Determine the [x, y] coordinate at the center of the cell enclosing the given text.  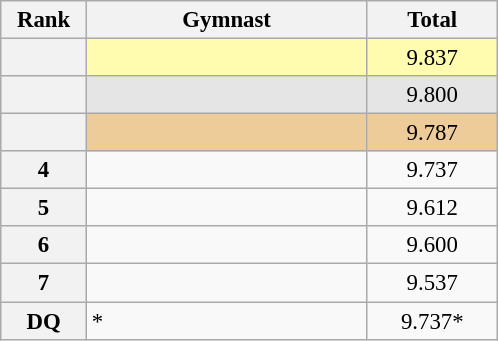
9.800 [432, 95]
Rank [44, 20]
9.737* [432, 321]
5 [44, 208]
4 [44, 170]
9.737 [432, 170]
9.787 [432, 133]
9.537 [432, 283]
Gymnast [226, 20]
Total [432, 20]
6 [44, 245]
7 [44, 283]
DQ [44, 321]
9.612 [432, 208]
9.837 [432, 58]
* [226, 321]
9.600 [432, 245]
